Detect which cell encompasses the target text, then output its [x, y] center coordinate. 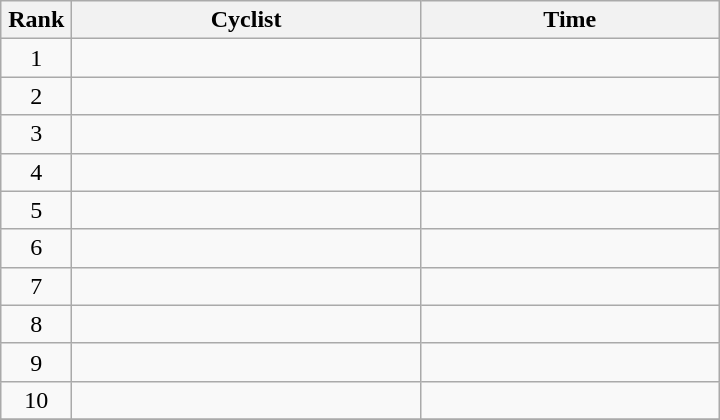
8 [36, 324]
9 [36, 362]
Cyclist [246, 20]
Time [570, 20]
2 [36, 96]
1 [36, 58]
7 [36, 286]
5 [36, 210]
6 [36, 248]
Rank [36, 20]
3 [36, 134]
4 [36, 172]
10 [36, 400]
